Identify which cell holds the provided text, then report its (x, y) central coordinate. 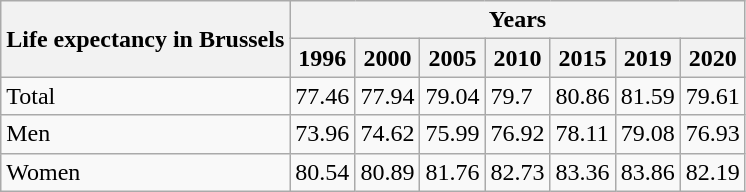
80.86 (582, 96)
83.36 (582, 172)
79.08 (648, 134)
80.54 (322, 172)
Men (146, 134)
Women (146, 172)
83.86 (648, 172)
1996 (322, 58)
77.94 (388, 96)
79.7 (518, 96)
79.61 (712, 96)
2015 (582, 58)
76.92 (518, 134)
75.99 (452, 134)
77.46 (322, 96)
2000 (388, 58)
82.73 (518, 172)
2005 (452, 58)
73.96 (322, 134)
79.04 (452, 96)
Years (518, 20)
82.19 (712, 172)
81.59 (648, 96)
74.62 (388, 134)
Life expectancy in Brussels (146, 39)
76.93 (712, 134)
2020 (712, 58)
2019 (648, 58)
Total (146, 96)
78.11 (582, 134)
81.76 (452, 172)
80.89 (388, 172)
2010 (518, 58)
